Search for the cell housing the specified text and yield its [x, y] center coordinate. 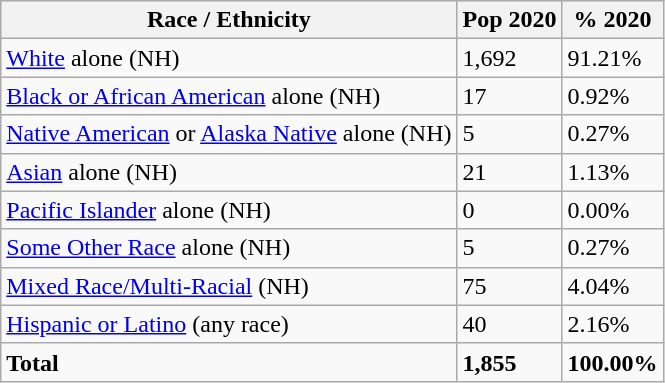
Pacific Islander alone (NH) [229, 210]
Hispanic or Latino (any race) [229, 324]
91.21% [612, 58]
Pop 2020 [510, 20]
100.00% [612, 362]
White alone (NH) [229, 58]
% 2020 [612, 20]
1.13% [612, 172]
1,855 [510, 362]
17 [510, 96]
Native American or Alaska Native alone (NH) [229, 134]
0.92% [612, 96]
Mixed Race/Multi-Racial (NH) [229, 286]
0 [510, 210]
21 [510, 172]
1,692 [510, 58]
Race / Ethnicity [229, 20]
40 [510, 324]
4.04% [612, 286]
Total [229, 362]
0.00% [612, 210]
Asian alone (NH) [229, 172]
Black or African American alone (NH) [229, 96]
Some Other Race alone (NH) [229, 248]
75 [510, 286]
2.16% [612, 324]
